Return (X, Y) of the center of cell containing provided text 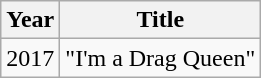
"I'm a Drag Queen" (160, 58)
Year (30, 20)
Title (160, 20)
2017 (30, 58)
